Find where the given text appears and provide that cell's center as [X, Y] coordinate. 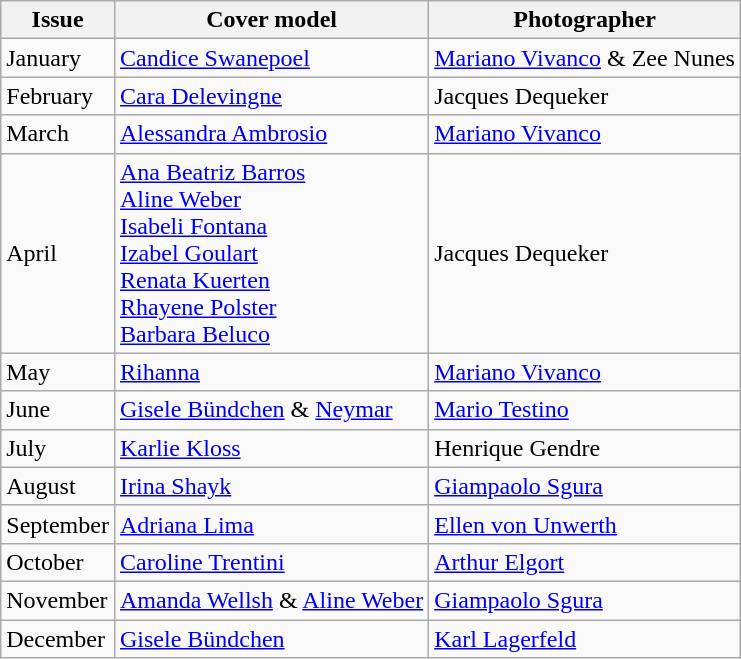
Cover model [271, 20]
January [58, 58]
Mario Testino [585, 410]
Cara Delevingne [271, 96]
Ellen von Unwerth [585, 524]
August [58, 486]
Photographer [585, 20]
Alessandra Ambrosio [271, 134]
Ana Beatriz BarrosAline WeberIsabeli FontanaIzabel GoulartRenata KuertenRhayene PolsterBarbara Beluco [271, 253]
October [58, 562]
Gisele Bündchen & Neymar [271, 410]
Mariano Vivanco & Zee Nunes [585, 58]
Irina Shayk [271, 486]
May [58, 372]
Henrique Gendre [585, 448]
July [58, 448]
Amanda Wellsh & Aline Weber [271, 600]
April [58, 253]
Gisele Bündchen [271, 639]
Rihanna [271, 372]
Karlie Kloss [271, 448]
Adriana Lima [271, 524]
September [58, 524]
February [58, 96]
November [58, 600]
June [58, 410]
Arthur Elgort [585, 562]
Candice Swanepoel [271, 58]
Issue [58, 20]
Karl Lagerfeld [585, 639]
March [58, 134]
Caroline Trentini [271, 562]
December [58, 639]
